Scan for the cell matching the given text and deliver its (x, y) coordinate at center. 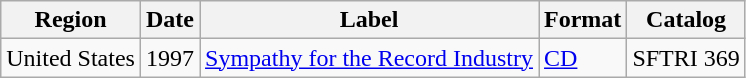
Catalog (686, 20)
CD (583, 58)
United States (71, 58)
1997 (170, 58)
Sympathy for the Record Industry (370, 58)
SFTRI 369 (686, 58)
Region (71, 20)
Format (583, 20)
Label (370, 20)
Date (170, 20)
